Return the (X, Y) coordinate for the center point of the cell that contains the specified text.  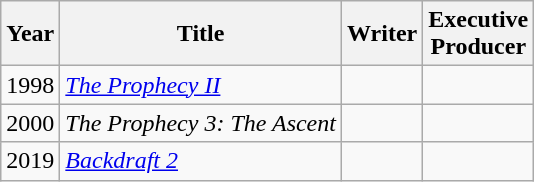
1998 (30, 85)
Writer (382, 34)
2019 (30, 161)
ExecutiveProducer (478, 34)
2000 (30, 123)
Title (201, 34)
Backdraft 2 (201, 161)
The Prophecy II (201, 85)
The Prophecy 3: The Ascent (201, 123)
Year (30, 34)
